Capture the cell that displays the provided text and extract its (X, Y) central coordinate. 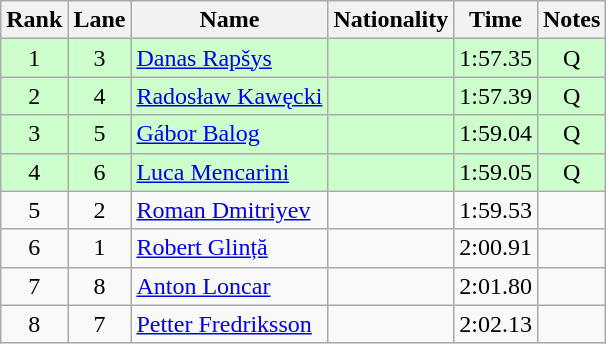
2:01.80 (496, 286)
2:02.13 (496, 324)
2:00.91 (496, 248)
Anton Loncar (230, 286)
1:59.05 (496, 172)
Gábor Balog (230, 134)
Nationality (391, 20)
Time (496, 20)
1:57.35 (496, 58)
1:59.53 (496, 210)
Radosław Kawęcki (230, 96)
Lane (100, 20)
Robert Glință (230, 248)
Danas Rapšys (230, 58)
Rank (34, 20)
Luca Mencarini (230, 172)
1:59.04 (496, 134)
Roman Dmitriyev (230, 210)
Notes (571, 20)
Petter Fredriksson (230, 324)
1:57.39 (496, 96)
Name (230, 20)
